Determine the (x, y) coordinate at the center of the cell enclosing the given text.  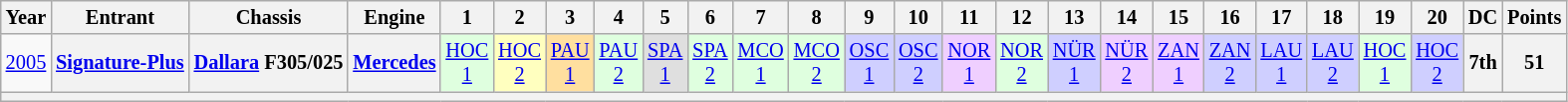
DC (1482, 17)
5 (665, 17)
NÜR2 (1128, 63)
1 (466, 17)
17 (1281, 17)
13 (1074, 17)
PAU1 (570, 63)
OSC1 (869, 63)
16 (1230, 17)
NÜR1 (1074, 63)
4 (618, 17)
MCO2 (817, 63)
7 (760, 17)
51 (1534, 63)
Dallara F305/025 (269, 63)
2005 (26, 63)
NOR2 (1022, 63)
Engine (394, 17)
12 (1022, 17)
Chassis (269, 17)
Entrant (120, 17)
Points (1534, 17)
14 (1128, 17)
PAU2 (618, 63)
ZAN1 (1178, 63)
Signature-Plus (120, 63)
MCO1 (760, 63)
NOR1 (968, 63)
19 (1385, 17)
LAU2 (1333, 63)
10 (918, 17)
3 (570, 17)
Year (26, 17)
LAU1 (1281, 63)
15 (1178, 17)
9 (869, 17)
ZAN2 (1230, 63)
8 (817, 17)
6 (709, 17)
7th (1482, 63)
18 (1333, 17)
SPA1 (665, 63)
OSC2 (918, 63)
11 (968, 17)
Mercedes (394, 63)
SPA2 (709, 63)
2 (520, 17)
20 (1437, 17)
